Output the [X, Y] coordinate of the center of the cell containing the given text.  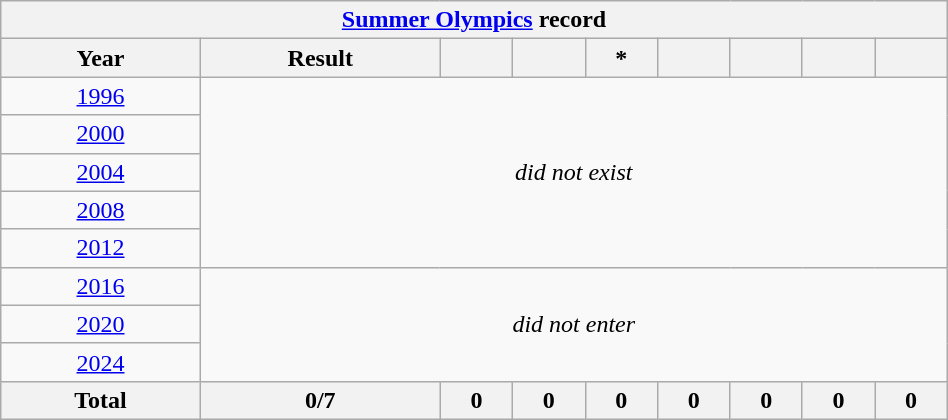
0/7 [320, 400]
Year [101, 58]
2004 [101, 172]
2020 [101, 324]
Summer Olympics record [474, 20]
2012 [101, 248]
2000 [101, 134]
did not exist [574, 172]
2016 [101, 286]
2008 [101, 210]
Total [101, 400]
did not enter [574, 324]
2024 [101, 362]
1996 [101, 96]
* [621, 58]
Result [320, 58]
